Locate the cell with the specified text and output its [X, Y] center coordinate. 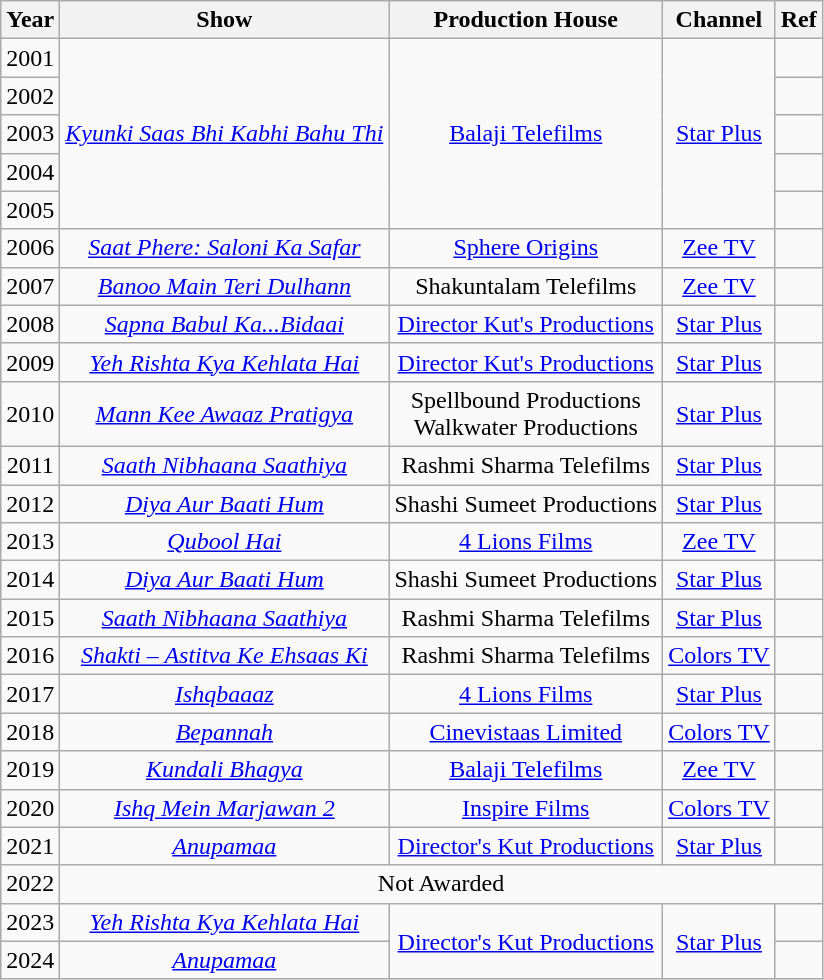
2003 [30, 134]
Qubool Hai [224, 542]
Show [224, 20]
2012 [30, 503]
2007 [30, 286]
2014 [30, 580]
2009 [30, 362]
Production House [526, 20]
2010 [30, 414]
2019 [30, 770]
Ishq Mein Marjawan 2 [224, 808]
Shakuntalam Telefilms [526, 286]
Ref [798, 20]
2011 [30, 465]
2020 [30, 808]
2022 [30, 884]
Bepannah [224, 732]
2023 [30, 922]
Inspire Films [526, 808]
2006 [30, 248]
2002 [30, 96]
Sphere Origins [526, 248]
Ishqbaaaz [224, 694]
2001 [30, 58]
Year [30, 20]
Spellbound ProductionsWalkwater Productions [526, 414]
Cinevistaas Limited [526, 732]
2024 [30, 960]
2004 [30, 172]
2013 [30, 542]
2017 [30, 694]
Kundali Bhagya [224, 770]
Not Awarded [441, 884]
Mann Kee Awaaz Pratigya [224, 414]
2008 [30, 324]
2021 [30, 846]
Shakti – Astitva Ke Ehsaas Ki [224, 656]
2018 [30, 732]
2015 [30, 618]
Sapna Babul Ka...Bidaai [224, 324]
Saat Phere: Saloni Ka Safar [224, 248]
2005 [30, 210]
Kyunki Saas Bhi Kabhi Bahu Thi [224, 134]
Banoo Main Teri Dulhann [224, 286]
2016 [30, 656]
Channel [720, 20]
